Scan for the cell matching the given text and deliver its [X, Y] coordinate at center. 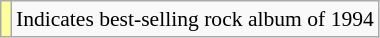
Indicates best-selling rock album of 1994 [195, 19]
